Scan for the cell matching the given text and deliver its (X, Y) coordinate at center. 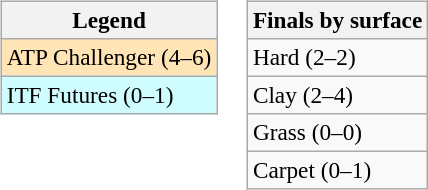
Legend (108, 20)
Clay (2–4) (337, 95)
ITF Futures (0–1) (108, 95)
Finals by surface (337, 20)
Hard (2–2) (337, 57)
Grass (0–0) (337, 133)
ATP Challenger (4–6) (108, 57)
Carpet (0–1) (337, 171)
